Locate the cell with the specified text and output its (X, Y) center coordinate. 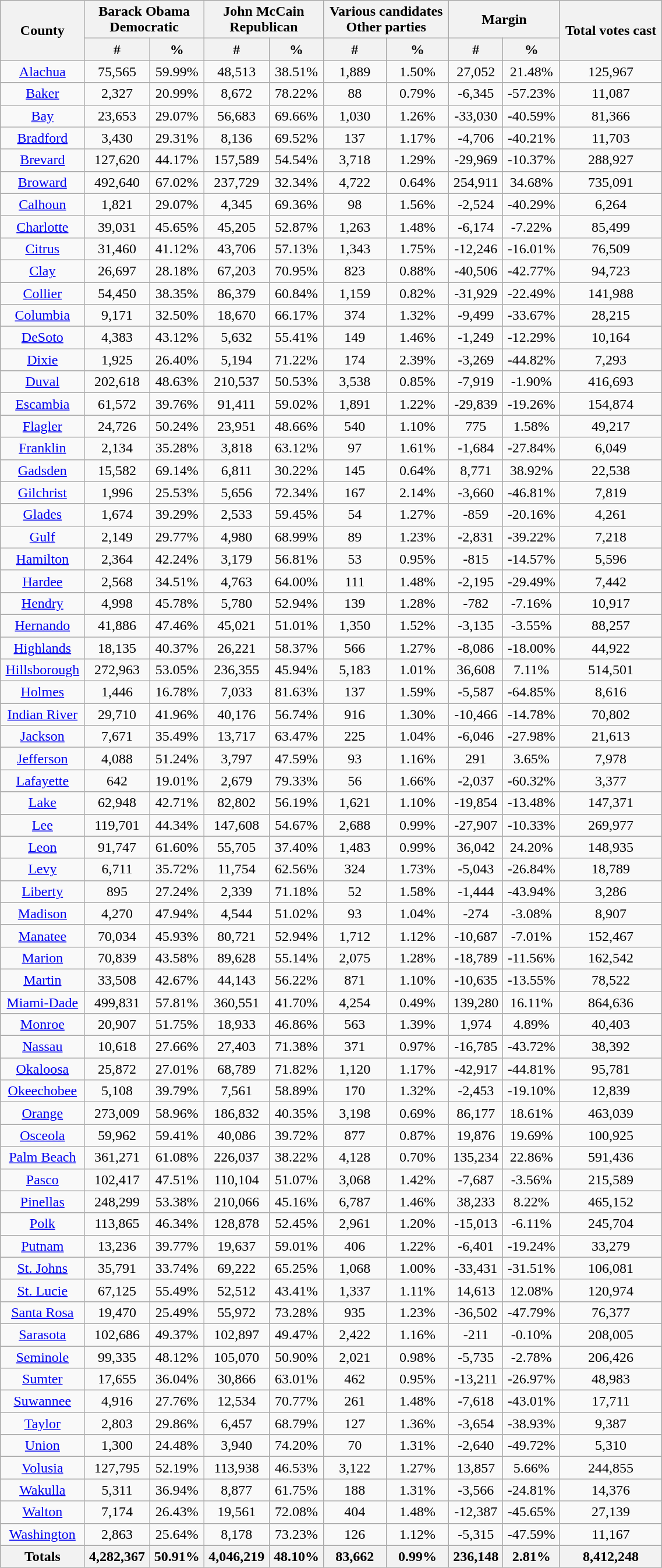
-38.93% (531, 1424)
-26.97% (531, 1379)
45.65% (177, 226)
94,723 (610, 271)
-6.11% (531, 1224)
-42.77% (531, 271)
-4,706 (476, 138)
Flagler (43, 426)
Highlands (43, 648)
157,589 (236, 160)
2,339 (236, 891)
288,927 (610, 160)
2,863 (117, 1534)
24,726 (117, 426)
8,771 (476, 470)
167 (355, 493)
40,403 (610, 1025)
2,149 (117, 537)
36.94% (177, 1490)
67,203 (236, 271)
5,632 (236, 338)
64.00% (296, 581)
3,377 (610, 781)
-13.48% (531, 803)
147,371 (610, 803)
642 (117, 781)
1,030 (355, 116)
-16.01% (531, 249)
4,916 (117, 1401)
19,876 (476, 1135)
-6,174 (476, 226)
-33.67% (531, 316)
4,261 (610, 515)
25.64% (177, 1534)
82,802 (236, 803)
3,122 (355, 1468)
2,533 (236, 515)
110,104 (236, 1180)
45.93% (177, 936)
69.14% (177, 470)
3,818 (236, 448)
3,718 (355, 160)
-11.56% (531, 958)
3.65% (531, 759)
71.22% (296, 360)
45,205 (236, 226)
5,596 (610, 559)
39.29% (177, 515)
-44.82% (531, 360)
Various candidatesOther parties (387, 20)
Madison (43, 914)
St. Lucie (43, 1290)
26.43% (177, 1512)
8.22% (531, 1202)
-8,086 (476, 648)
4,980 (236, 537)
1,350 (355, 625)
Okaloosa (43, 1069)
4,128 (355, 1158)
Columbia (43, 316)
360,551 (236, 1002)
1.66% (417, 781)
62.56% (296, 869)
21.48% (531, 72)
Bradford (43, 138)
2,688 (355, 825)
98 (355, 204)
35.49% (177, 737)
57.13% (296, 249)
-20.16% (531, 515)
19,561 (236, 1512)
40.35% (296, 1113)
18,135 (117, 648)
Lake (43, 803)
128,878 (236, 1224)
-19.10% (531, 1091)
135,234 (476, 1158)
Baker (43, 94)
11,167 (610, 1534)
8,907 (610, 914)
102,897 (236, 1335)
24.48% (177, 1446)
-274 (476, 914)
38.92% (531, 470)
1.50% (417, 72)
-39.22% (531, 537)
33,279 (610, 1246)
254,911 (476, 182)
-15,013 (476, 1224)
1,337 (355, 1290)
26,697 (117, 271)
47.94% (177, 914)
1,343 (355, 249)
11,087 (610, 94)
33,508 (117, 980)
1.56% (417, 204)
1,925 (117, 360)
10,164 (610, 338)
56.74% (296, 714)
56.22% (296, 980)
1.11% (417, 1290)
-7.22% (531, 226)
-3.08% (531, 914)
566 (355, 648)
39.77% (177, 1246)
14,613 (476, 1290)
Gadsden (43, 470)
416,693 (610, 382)
21,613 (610, 737)
406 (355, 1246)
53.05% (177, 670)
67,125 (117, 1290)
69.52% (296, 138)
-13,211 (476, 1379)
462 (355, 1379)
39.76% (177, 404)
59,962 (117, 1135)
141,988 (610, 293)
46.53% (296, 1468)
273,009 (117, 1113)
12,534 (236, 1401)
244,855 (610, 1468)
55,705 (236, 847)
186,832 (236, 1113)
38,392 (610, 1047)
Martin (43, 980)
41.96% (177, 714)
53.38% (177, 1202)
7,218 (610, 537)
-24.81% (531, 1490)
Lee (43, 825)
7,671 (117, 737)
0.79% (417, 94)
26.40% (177, 360)
41.12% (177, 249)
4,046,219 (236, 1556)
58.96% (177, 1113)
13,857 (476, 1468)
26,221 (236, 648)
81.63% (296, 692)
51.24% (177, 759)
361,271 (117, 1158)
6,264 (610, 204)
1.59% (417, 692)
1.36% (417, 1424)
Citrus (43, 249)
261 (355, 1401)
4,345 (236, 204)
-10.33% (531, 825)
1.75% (417, 249)
59.41% (177, 1135)
3,198 (355, 1113)
935 (355, 1312)
-5,315 (476, 1534)
29.31% (177, 138)
106,081 (610, 1268)
3,940 (236, 1446)
210,066 (236, 1202)
59.99% (177, 72)
-27.98% (531, 737)
1,974 (476, 1025)
54 (355, 515)
51.75% (177, 1025)
4,383 (117, 338)
Osceola (43, 1135)
Jackson (43, 737)
1,483 (355, 847)
78,522 (610, 980)
51.07% (296, 1180)
-40.29% (531, 204)
5.66% (531, 1468)
66.17% (296, 316)
56.81% (296, 559)
7,033 (236, 692)
5,183 (355, 670)
-42,917 (476, 1069)
86,177 (476, 1113)
58.37% (296, 648)
0.85% (417, 382)
86,379 (236, 293)
188 (355, 1490)
7,819 (610, 493)
Collier (43, 293)
210,537 (236, 382)
1.29% (417, 160)
22.86% (531, 1158)
248,299 (117, 1202)
50.53% (296, 382)
871 (355, 980)
8,136 (236, 138)
70,802 (610, 714)
1.39% (417, 1025)
236,148 (476, 1556)
45.16% (296, 1202)
-40.21% (531, 138)
-782 (476, 603)
404 (355, 1512)
74.20% (296, 1446)
2,075 (355, 958)
59.01% (296, 1246)
-33,030 (476, 116)
50.91% (177, 1556)
18.61% (531, 1113)
18,789 (610, 869)
27,052 (476, 72)
145 (355, 470)
-49.72% (531, 1446)
0.70% (417, 1158)
-13.55% (531, 980)
55,972 (236, 1312)
52,512 (236, 1290)
-44.81% (531, 1069)
237,729 (236, 182)
Washington (43, 1534)
4.89% (531, 1025)
Hendry (43, 603)
42.67% (177, 980)
-18.00% (531, 648)
-6,401 (476, 1246)
39,031 (117, 226)
50.24% (177, 426)
0.97% (417, 1047)
58.89% (296, 1091)
Gulf (43, 537)
38,233 (476, 1202)
2,364 (117, 559)
Brevard (43, 160)
-12.29% (531, 338)
49,217 (610, 426)
17,655 (117, 1379)
-1.90% (531, 382)
4,998 (117, 603)
48,513 (236, 72)
119,701 (117, 825)
45,021 (236, 625)
-29,839 (476, 404)
-1,444 (476, 891)
Totals (43, 1556)
Jefferson (43, 759)
85,499 (610, 226)
113,865 (117, 1224)
73.28% (296, 1312)
52 (355, 891)
-0.10% (531, 1335)
7,174 (117, 1512)
48.66% (296, 426)
147,608 (236, 825)
41,886 (117, 625)
269,977 (610, 825)
-31.51% (531, 1268)
-46.81% (531, 493)
6,049 (610, 448)
44.34% (177, 825)
-9,499 (476, 316)
70.77% (296, 1401)
19.69% (531, 1135)
40,176 (236, 714)
Seminole (43, 1357)
0.98% (417, 1357)
70,034 (117, 936)
1.26% (417, 116)
1,068 (355, 1268)
3,538 (355, 382)
1,712 (355, 936)
563 (355, 1025)
1,263 (355, 226)
68.79% (296, 1424)
7,293 (610, 360)
34.68% (531, 182)
Broward (43, 182)
41.70% (296, 1002)
4,722 (355, 182)
4,282,367 (117, 1556)
-27.84% (531, 448)
492,640 (117, 182)
6,711 (117, 869)
2,327 (117, 94)
31,460 (117, 249)
-2,195 (476, 581)
-3,660 (476, 493)
465,152 (610, 1202)
43.12% (177, 338)
38.51% (296, 72)
2.81% (531, 1556)
97 (355, 448)
John McCainRepublican (263, 20)
43,706 (236, 249)
149 (355, 338)
39.79% (177, 1091)
45.94% (296, 670)
35,791 (117, 1268)
16.78% (177, 692)
23,951 (236, 426)
Margin (504, 20)
78.22% (296, 94)
499,831 (117, 1002)
51.01% (296, 625)
79.33% (296, 781)
125,967 (610, 72)
-43.72% (531, 1047)
Suwannee (43, 1401)
-43.94% (531, 891)
38.22% (296, 1158)
59.45% (296, 515)
0.82% (417, 293)
-2,453 (476, 1091)
1.73% (417, 869)
152,467 (610, 936)
42.71% (177, 803)
52.87% (296, 226)
Charlotte (43, 226)
29,710 (117, 714)
DeSoto (43, 338)
0.87% (417, 1135)
823 (355, 271)
15,582 (117, 470)
8,616 (610, 692)
16.11% (531, 1002)
1.01% (417, 670)
-57.23% (531, 94)
9,387 (610, 1424)
5,108 (117, 1091)
895 (117, 891)
0.49% (417, 1002)
28.18% (177, 271)
Lafayette (43, 781)
Bay (43, 116)
29.77% (177, 537)
Marion (43, 958)
-7,919 (476, 382)
13,717 (236, 737)
1,674 (117, 515)
-16,785 (476, 1047)
28,215 (610, 316)
5,311 (117, 1490)
2,961 (355, 1224)
-45.65% (531, 1512)
68.99% (296, 537)
18,933 (236, 1025)
88 (355, 94)
9,171 (117, 316)
19,470 (117, 1312)
7,442 (610, 581)
56.19% (296, 803)
73.23% (296, 1534)
-2,831 (476, 537)
-33,431 (476, 1268)
32.50% (177, 316)
735,091 (610, 182)
39.72% (296, 1135)
63.12% (296, 448)
1,621 (355, 803)
19,637 (236, 1246)
52.45% (296, 1224)
Glades (43, 515)
Pinellas (43, 1202)
46.34% (177, 1224)
-3,566 (476, 1490)
1,159 (355, 293)
Barack ObamaDemocratic (144, 20)
-19,854 (476, 803)
18,670 (236, 316)
Polk (43, 1224)
35.72% (177, 869)
-2,037 (476, 781)
20.99% (177, 94)
44,922 (610, 648)
10,618 (117, 1047)
48.63% (177, 382)
3,797 (236, 759)
540 (355, 426)
4,254 (355, 1002)
72.08% (296, 1512)
47.51% (177, 1180)
-10.37% (531, 160)
-29,969 (476, 160)
5,780 (236, 603)
42.24% (177, 559)
91,747 (117, 847)
44.17% (177, 160)
25,872 (117, 1069)
70.95% (296, 271)
1.30% (417, 714)
4,088 (117, 759)
Leon (43, 847)
19.01% (177, 781)
2,134 (117, 448)
916 (355, 714)
83,662 (355, 1556)
43.41% (296, 1290)
Okeechobee (43, 1091)
69.36% (296, 204)
71.38% (296, 1047)
1.42% (417, 1180)
55.14% (296, 958)
-7,618 (476, 1401)
Hernando (43, 625)
-36,502 (476, 1312)
225 (355, 737)
Santa Rosa (43, 1312)
81,366 (610, 116)
374 (355, 316)
52.19% (177, 1468)
-3,269 (476, 360)
25.49% (177, 1312)
80,721 (236, 936)
63.01% (296, 1379)
-31,929 (476, 293)
4,763 (236, 581)
102,686 (117, 1335)
Walton (43, 1512)
55.49% (177, 1290)
-10,635 (476, 980)
127,620 (117, 160)
12.08% (531, 1290)
-22.49% (531, 293)
-12,387 (476, 1512)
3,068 (355, 1180)
Sarasota (43, 1335)
371 (355, 1047)
170 (355, 1091)
7,561 (236, 1091)
208,005 (610, 1335)
37.40% (296, 847)
3,179 (236, 559)
45.78% (177, 603)
23,653 (117, 116)
27,139 (610, 1512)
-19.24% (531, 1246)
2,021 (355, 1357)
1.00% (417, 1268)
30.22% (296, 470)
0.88% (417, 271)
7.11% (531, 670)
3,430 (117, 138)
68,789 (236, 1069)
1,996 (117, 493)
2.39% (417, 360)
775 (476, 426)
4,270 (117, 914)
-29.49% (531, 581)
-5,735 (476, 1357)
17,711 (610, 1401)
51.02% (296, 914)
-859 (476, 515)
127 (355, 1424)
120,974 (610, 1290)
72.34% (296, 493)
53 (355, 559)
Manatee (43, 936)
91,411 (236, 404)
2,803 (117, 1424)
44,143 (236, 980)
126 (355, 1534)
24.20% (531, 847)
11,703 (610, 138)
76,509 (610, 249)
2,422 (355, 1335)
-7.16% (531, 603)
48.12% (177, 1357)
76,377 (610, 1312)
11,754 (236, 869)
-5,587 (476, 692)
-3,654 (476, 1424)
Escambia (43, 404)
Putnam (43, 1246)
59.02% (296, 404)
67.02% (177, 182)
70 (355, 1446)
-2.78% (531, 1357)
27,403 (236, 1047)
56,683 (236, 116)
38.35% (177, 293)
8,877 (236, 1490)
61.08% (177, 1158)
1,821 (117, 204)
Calhoun (43, 204)
105,070 (236, 1357)
5,194 (236, 360)
75,565 (117, 72)
54.67% (296, 825)
148,935 (610, 847)
89 (355, 537)
47.59% (296, 759)
61.60% (177, 847)
27.24% (177, 891)
127,795 (117, 1468)
236,355 (236, 670)
Levy (43, 869)
29.86% (177, 1424)
Indian River (43, 714)
1,120 (355, 1069)
514,501 (610, 670)
Palm Beach (43, 1158)
139 (355, 603)
Alachua (43, 72)
Hillsborough (43, 670)
10,917 (610, 603)
1.61% (417, 448)
43.58% (177, 958)
-43.01% (531, 1401)
-64.85% (531, 692)
-27,907 (476, 825)
55.41% (296, 338)
89,628 (236, 958)
71.82% (296, 1069)
Franklin (43, 448)
-47.59% (531, 1534)
Dixie (43, 360)
-815 (476, 559)
-211 (476, 1335)
215,589 (610, 1180)
5,310 (610, 1446)
6,457 (236, 1424)
48,983 (610, 1379)
70,839 (117, 958)
50.90% (296, 1357)
2,679 (236, 781)
6,787 (355, 1202)
3,286 (610, 891)
71.18% (296, 891)
27.76% (177, 1401)
-10,466 (476, 714)
99,335 (117, 1357)
-2,640 (476, 1446)
1.20% (417, 1224)
54.54% (296, 160)
154,874 (610, 404)
20,907 (117, 1025)
102,417 (117, 1180)
Duval (43, 382)
1,889 (355, 72)
30,866 (236, 1379)
36,608 (476, 670)
-6,345 (476, 94)
65.25% (296, 1268)
36.04% (177, 1379)
27.01% (177, 1069)
Orange (43, 1113)
-3.55% (531, 625)
27.66% (177, 1047)
245,704 (610, 1224)
-1,684 (476, 448)
Wakulla (43, 1490)
-2,524 (476, 204)
95,781 (610, 1069)
-3.56% (531, 1180)
206,426 (610, 1357)
877 (355, 1135)
46.86% (296, 1025)
2,568 (117, 581)
-3,135 (476, 625)
6,811 (236, 470)
324 (355, 869)
12,839 (610, 1091)
60.84% (296, 293)
113,938 (236, 1468)
Sumter (43, 1379)
-47.79% (531, 1312)
Union (43, 1446)
69.66% (296, 116)
8,672 (236, 94)
463,039 (610, 1113)
48.10% (296, 1556)
162,542 (610, 958)
-12,246 (476, 249)
40.37% (177, 648)
61,572 (117, 404)
591,436 (610, 1158)
-6,046 (476, 737)
-18,789 (476, 958)
-19.26% (531, 404)
4,544 (236, 914)
49.37% (177, 1335)
-1,249 (476, 338)
Clay (43, 271)
Liberty (43, 891)
-14.57% (531, 559)
2.14% (417, 493)
32.34% (296, 182)
174 (355, 360)
8,412,248 (610, 1556)
88,257 (610, 625)
5,656 (236, 493)
36,042 (476, 847)
7,978 (610, 759)
County (43, 30)
Monroe (43, 1025)
54,450 (117, 293)
13,236 (117, 1246)
34.51% (177, 581)
-10,687 (476, 936)
-60.32% (531, 781)
139,280 (476, 1002)
864,636 (610, 1002)
56 (355, 781)
Hardee (43, 581)
111 (355, 581)
63.47% (296, 737)
Holmes (43, 692)
-40,506 (476, 271)
Volusia (43, 1468)
Hamilton (43, 559)
Taylor (43, 1424)
1,891 (355, 404)
57.81% (177, 1002)
47.46% (177, 625)
100,925 (610, 1135)
14,376 (610, 1490)
25.53% (177, 493)
202,618 (117, 382)
1,446 (117, 692)
1,300 (117, 1446)
Miami-Dade (43, 1002)
61.75% (296, 1490)
0.69% (417, 1113)
33.74% (177, 1268)
8,178 (236, 1534)
22,538 (610, 470)
35.28% (177, 448)
69,222 (236, 1268)
Pasco (43, 1180)
-14.78% (531, 714)
-40.59% (531, 116)
Total votes cast (610, 30)
291 (476, 759)
226,037 (236, 1158)
St. Johns (43, 1268)
Gilchrist (43, 493)
62,948 (117, 803)
49.47% (296, 1335)
-7.01% (531, 936)
40,086 (236, 1135)
-26.84% (531, 869)
Nassau (43, 1047)
-5,043 (476, 869)
272,963 (117, 670)
-7,687 (476, 1180)
1.52% (417, 625)
